For the text-containing cell, return its midpoint in (X, Y) coordinate format. 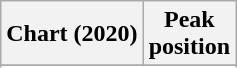
Chart (2020) (72, 34)
Peakposition (189, 34)
